Search for the cell housing the specified text and yield its [x, y] center coordinate. 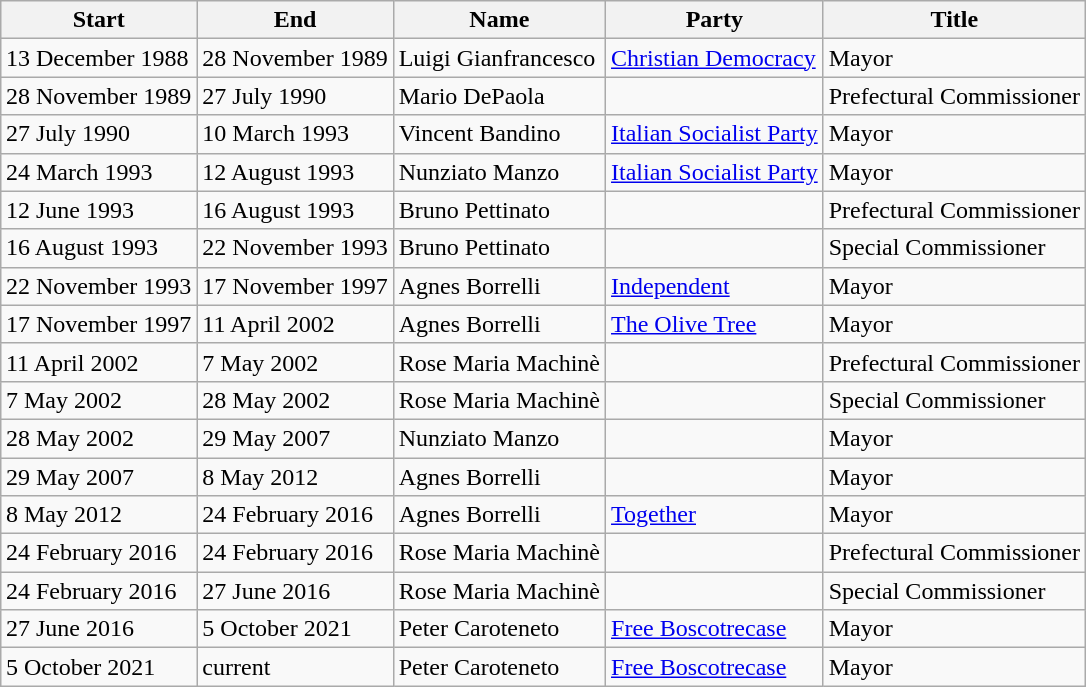
Together [715, 515]
12 June 1993 [98, 210]
current [295, 667]
Mario DePaola [499, 96]
Name [499, 20]
10 March 1993 [295, 134]
End [295, 20]
Christian Democracy [715, 58]
12 August 1993 [295, 172]
Title [954, 20]
24 March 1993 [98, 172]
Luigi Gianfrancesco [499, 58]
The Olive Tree [715, 324]
Independent [715, 286]
Vincent Bandino [499, 134]
Party [715, 20]
Start [98, 20]
13 December 1988 [98, 58]
